Extract the (X, Y) coordinate from the center of the cell holding the provided text.  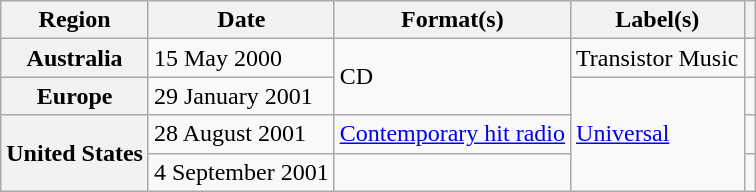
Region (75, 20)
Format(s) (452, 20)
Contemporary hit radio (452, 134)
Label(s) (658, 20)
29 January 2001 (241, 96)
Date (241, 20)
Europe (75, 96)
Transistor Music (658, 58)
4 September 2001 (241, 172)
28 August 2001 (241, 134)
15 May 2000 (241, 58)
Universal (658, 134)
Australia (75, 58)
United States (75, 153)
CD (452, 77)
